Detect which cell encompasses the target text, then output its (X, Y) center coordinate. 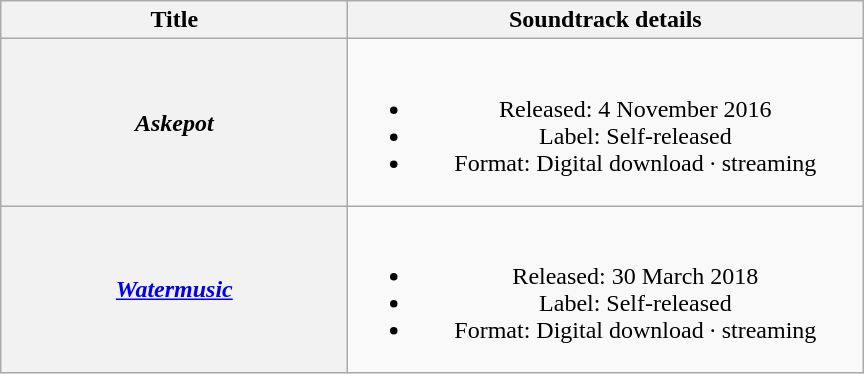
Title (174, 20)
Released: 30 March 2018Label: Self-releasedFormat: Digital download · streaming (606, 290)
Askepot (174, 122)
Soundtrack details (606, 20)
Watermusic (174, 290)
Released: 4 November 2016Label: Self-releasedFormat: Digital download · streaming (606, 122)
